For the text-containing cell, return its midpoint in [x, y] coordinate format. 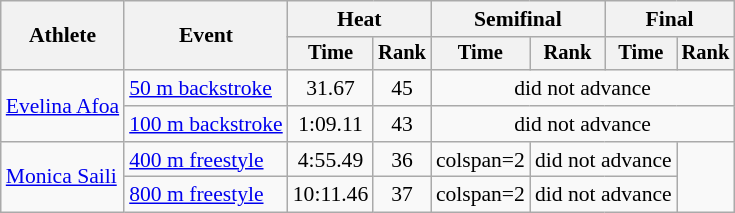
800 m freestyle [206, 195]
Heat [360, 19]
37 [402, 195]
45 [402, 88]
Evelina Afoa [62, 106]
Final [670, 19]
Athlete [62, 36]
10:11.46 [330, 195]
36 [402, 160]
400 m freestyle [206, 160]
100 m backstroke [206, 124]
Monica Saili [62, 178]
1:09.11 [330, 124]
50 m backstroke [206, 88]
Event [206, 36]
31.67 [330, 88]
43 [402, 124]
4:55.49 [330, 160]
Semifinal [518, 19]
